From the cell containing the given text, extract its center point as (X, Y) coordinate. 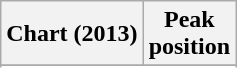
Chart (2013) (72, 34)
Peakposition (189, 34)
